Return the [x, y] coordinate for the center point of the cell that contains the specified text.  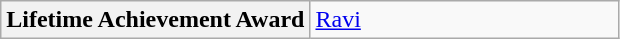
Lifetime Achievement Award [156, 20]
Ravi [464, 20]
